Detect which cell encompasses the target text, then output its [X, Y] center coordinate. 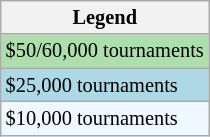
$25,000 tournaments [105, 85]
$50/60,000 tournaments [105, 51]
$10,000 tournaments [105, 118]
Legend [105, 17]
